Identify which cell holds the provided text, then report its (x, y) central coordinate. 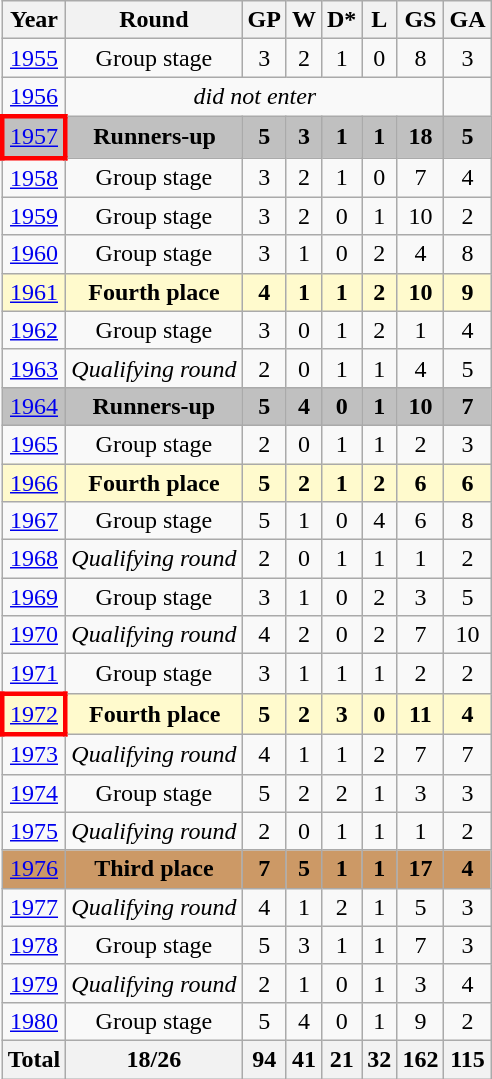
W (304, 20)
1959 (34, 216)
1970 (34, 635)
L (380, 20)
11 (420, 714)
1957 (34, 136)
1965 (34, 444)
1974 (34, 793)
Year (34, 20)
1967 (34, 521)
94 (264, 1059)
GA (468, 20)
1962 (34, 330)
Total (34, 1059)
18/26 (154, 1059)
41 (304, 1059)
1964 (34, 406)
1976 (34, 869)
1973 (34, 754)
1978 (34, 945)
Round (154, 20)
1980 (34, 1021)
1977 (34, 907)
1972 (34, 714)
17 (420, 869)
1971 (34, 674)
1963 (34, 368)
1960 (34, 254)
1968 (34, 559)
GS (420, 20)
1966 (34, 483)
1958 (34, 178)
Third place (154, 869)
32 (380, 1059)
GP (264, 20)
1969 (34, 597)
1955 (34, 58)
18 (420, 136)
did not enter (255, 97)
1979 (34, 983)
1961 (34, 292)
1956 (34, 97)
162 (420, 1059)
21 (341, 1059)
D* (341, 20)
1975 (34, 831)
115 (468, 1059)
